Provide the (x, y) coordinate of the cell's center where the given text is located.  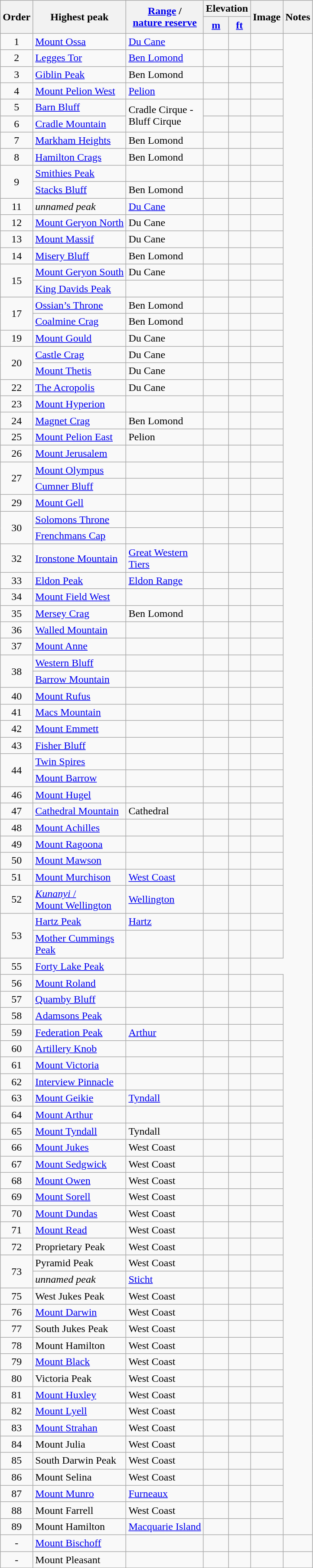
Mount Julia (80, 1444)
2 (16, 58)
34 (16, 597)
87 (16, 1494)
Frenchmans Cap (80, 536)
29 (16, 503)
68 (16, 1181)
Mount Pleasant (80, 1560)
South Jukes Peak (80, 1329)
Mount Mawson (80, 861)
Mount Farrell (80, 1510)
Mount Sedgwick (80, 1164)
Mount Geryon North (80, 223)
73 (16, 1271)
57 (16, 999)
Cumner Bluff (80, 487)
Sticht (165, 1279)
43 (16, 745)
Mount Jukes (80, 1148)
Mount Victoria (80, 1065)
Cradle Mountain (80, 124)
27 (16, 478)
Mount Lyell (80, 1411)
40 (16, 696)
Barn Bluff (80, 107)
Mount Massif (80, 239)
32 (16, 558)
Hamilton Crags (80, 157)
53 (16, 936)
58 (16, 1016)
Order (16, 17)
41 (16, 712)
71 (16, 1230)
Mount Ossa (80, 42)
Mount Selina (80, 1477)
Markham Heights (80, 140)
ft (239, 25)
Cradle Cirque -Bluff Cirque (165, 116)
Solomons Throne (80, 519)
22 (16, 387)
88 (16, 1510)
Mount Arthur (80, 1115)
30 (16, 528)
Mount Gould (80, 338)
86 (16, 1477)
81 (16, 1395)
35 (16, 613)
51 (16, 877)
Victoria Peak (80, 1378)
79 (16, 1362)
Mount Pelion West (80, 91)
70 (16, 1213)
Mount Roland (80, 983)
Misery Bluff (80, 256)
Magnet Crag (80, 420)
King Davids Peak (80, 289)
Mount Murchison (80, 877)
Federation Peak (80, 1032)
Macs Mountain (80, 712)
50 (16, 861)
Mersey Crag (80, 613)
76 (16, 1313)
Mount Field West (80, 597)
Barrow Mountain (80, 679)
The Acropolis (80, 387)
Mother CummingsPeak (80, 944)
77 (16, 1329)
Stacks Bluff (80, 190)
Giblin Peak (80, 74)
Forty Lake Peak (80, 966)
Arthur (165, 1032)
61 (16, 1065)
Mount Bischoff (80, 1543)
3 (16, 74)
Mount Hugel (80, 795)
Mount Dundas (80, 1213)
Cathedral (165, 811)
49 (16, 844)
25 (16, 437)
36 (16, 630)
Image (267, 17)
Fisher Bluff (80, 745)
67 (16, 1164)
66 (16, 1148)
83 (16, 1428)
West Jukes Peak (80, 1296)
55 (16, 966)
42 (16, 729)
Twin Spires (80, 762)
84 (16, 1444)
Hartz Peak (80, 922)
Eldon Range (165, 581)
4 (16, 91)
72 (16, 1246)
1 (16, 42)
m (216, 25)
Mount Geikie (80, 1098)
6 (16, 124)
82 (16, 1411)
17 (16, 313)
Mount Strahan (80, 1428)
44 (16, 770)
38 (16, 671)
69 (16, 1197)
Smithies Peak (80, 173)
Artillery Knob (80, 1049)
26 (16, 453)
Cathedral Mountain (80, 811)
5 (16, 107)
62 (16, 1082)
Great WesternTiers (165, 558)
Mount Owen (80, 1181)
37 (16, 646)
Hartz (165, 922)
Range /nature reserve (165, 17)
75 (16, 1296)
23 (16, 404)
24 (16, 420)
Mount Huxley (80, 1395)
7 (16, 140)
85 (16, 1461)
Mount Hyperion (80, 404)
Interview Pinnacle (80, 1082)
Mount Darwin (80, 1313)
Mount Munro (80, 1494)
Elevation (227, 9)
Mount Rufus (80, 696)
Mount Pelion East (80, 437)
Legges Tor (80, 58)
Mount Geryon South (80, 272)
33 (16, 581)
Mount Anne (80, 646)
Adamsons Peak (80, 1016)
19 (16, 338)
Mount Emmett (80, 729)
56 (16, 983)
Highest peak (80, 17)
Mount Thetis (80, 371)
Mount Read (80, 1230)
South Darwin Peak (80, 1461)
Ironstone Mountain (80, 558)
65 (16, 1131)
Pyramid Peak (80, 1263)
Mount Achilles (80, 828)
Castle Crag (80, 355)
Macquarie Island (165, 1526)
Mount Gell (80, 503)
47 (16, 811)
Mount Tyndall (80, 1131)
78 (16, 1345)
8 (16, 157)
Proprietary Peak (80, 1246)
Notes (298, 17)
Mount Sorell (80, 1197)
Eldon Peak (80, 581)
Mount Black (80, 1362)
59 (16, 1032)
80 (16, 1378)
Walled Mountain (80, 630)
20 (16, 363)
64 (16, 1115)
63 (16, 1098)
89 (16, 1526)
60 (16, 1049)
12 (16, 223)
Quamby Bluff (80, 999)
Wellington (165, 900)
13 (16, 239)
48 (16, 828)
Mount Barrow (80, 778)
15 (16, 281)
Mount Jerusalem (80, 453)
Mount Olympus (80, 470)
Kunanyi /Mount Wellington (80, 900)
Mount Ragoona (80, 844)
11 (16, 206)
46 (16, 795)
Coalmine Crag (80, 322)
Ossian’s Throne (80, 305)
52 (16, 900)
14 (16, 256)
9 (16, 181)
Furneaux (165, 1494)
Western Bluff (80, 663)
